Find where the given text appears and provide that cell's center as [X, Y] coordinate. 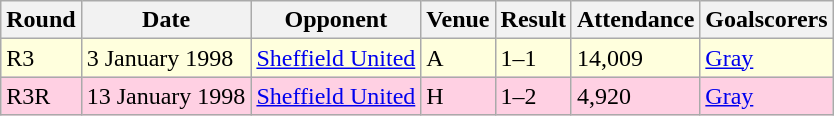
H [458, 96]
Result [533, 20]
Goalscorers [766, 20]
Opponent [336, 20]
R3 [41, 58]
Round [41, 20]
Venue [458, 20]
13 January 1998 [166, 96]
Attendance [635, 20]
Date [166, 20]
1–2 [533, 96]
4,920 [635, 96]
R3R [41, 96]
14,009 [635, 58]
1–1 [533, 58]
A [458, 58]
3 January 1998 [166, 58]
